Identify which cell holds the provided text, then report its (x, y) central coordinate. 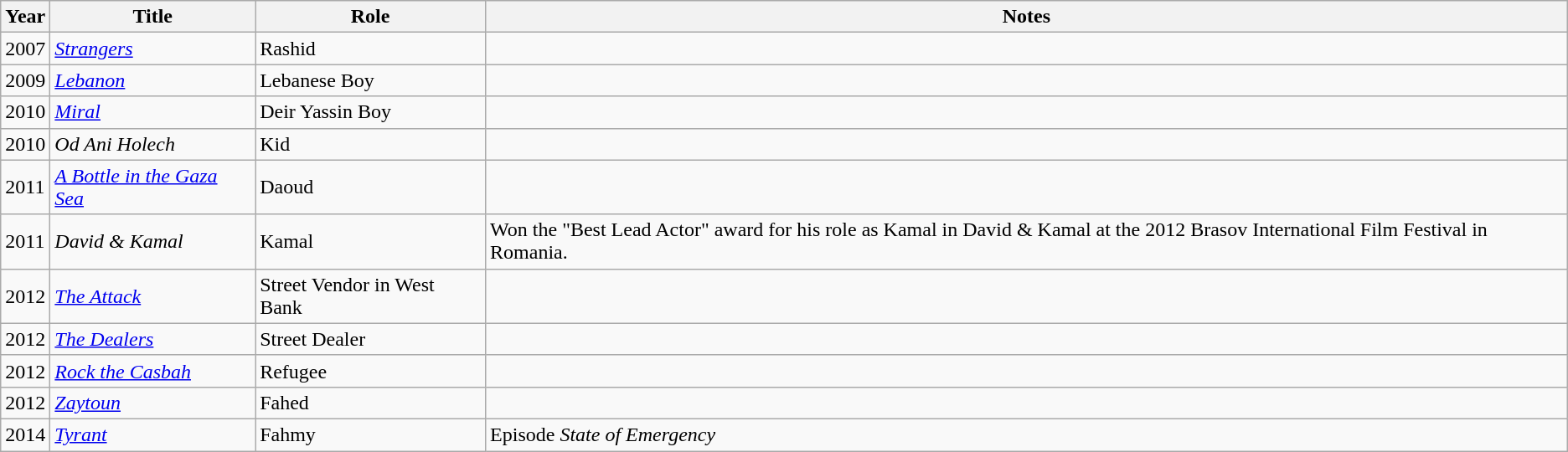
Street Dealer (370, 339)
The Dealers (152, 339)
Role (370, 17)
Rashid (370, 49)
The Attack (152, 296)
2009 (25, 80)
Miral (152, 112)
Daoud (370, 187)
Fahed (370, 403)
Od Ani Holech (152, 144)
2014 (25, 434)
Rock the Casbah (152, 371)
Lebanese Boy (370, 80)
Kid (370, 144)
Street Vendor in West Bank (370, 296)
David & Kamal (152, 241)
A Bottle in the Gaza Sea (152, 187)
Episode State of Emergency (1027, 434)
Title (152, 17)
Year (25, 17)
2007 (25, 49)
Refugee (370, 371)
Zaytoun (152, 403)
Notes (1027, 17)
Lebanon (152, 80)
Strangers (152, 49)
Kamal (370, 241)
Deir Yassin Boy (370, 112)
Tyrant (152, 434)
Won the "Best Lead Actor" award for his role as Kamal in David & Kamal at the 2012 Brasov International Film Festival in Romania. (1027, 241)
Fahmy (370, 434)
